Return (x, y) of the center of cell containing provided text 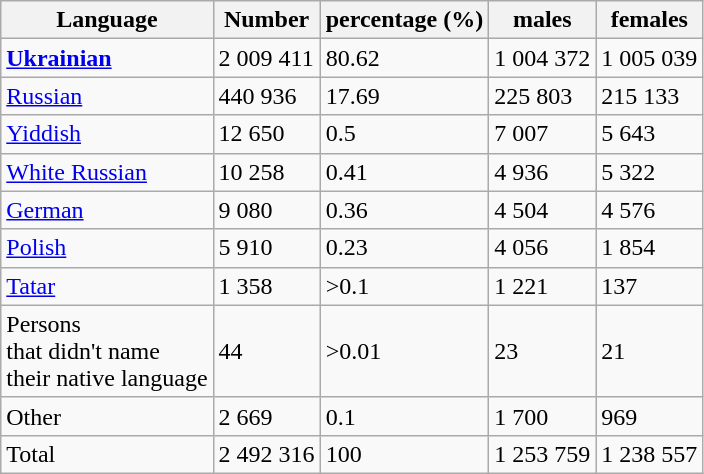
23 (542, 351)
Yiddish (107, 134)
Number (266, 20)
Tatar (107, 286)
0.41 (404, 172)
4 576 (650, 210)
0.23 (404, 248)
Ukrainian (107, 58)
1 700 (542, 416)
215 133 (650, 96)
1 854 (650, 248)
5 322 (650, 172)
100 (404, 454)
Russian (107, 96)
12 650 (266, 134)
>0.01 (404, 351)
80.62 (404, 58)
1 005 039 (650, 58)
1 004 372 (542, 58)
1 221 (542, 286)
0.36 (404, 210)
0.1 (404, 416)
44 (266, 351)
1 358 (266, 286)
2 492 316 (266, 454)
females (650, 20)
969 (650, 416)
4 504 (542, 210)
2 669 (266, 416)
17.69 (404, 96)
4 936 (542, 172)
225 803 (542, 96)
2 009 411 (266, 58)
5 643 (650, 134)
9 080 (266, 210)
7 007 (542, 134)
Persons that didn't name their native language (107, 351)
Language (107, 20)
Other (107, 416)
137 (650, 286)
White Russian (107, 172)
4 056 (542, 248)
German (107, 210)
Total (107, 454)
10 258 (266, 172)
21 (650, 351)
Polish (107, 248)
males (542, 20)
0.5 (404, 134)
>0.1 (404, 286)
440 936 (266, 96)
1 238 557 (650, 454)
1 253 759 (542, 454)
percentage (%) (404, 20)
5 910 (266, 248)
